Return the [X, Y] coordinate for the center point of the cell that contains the specified text.  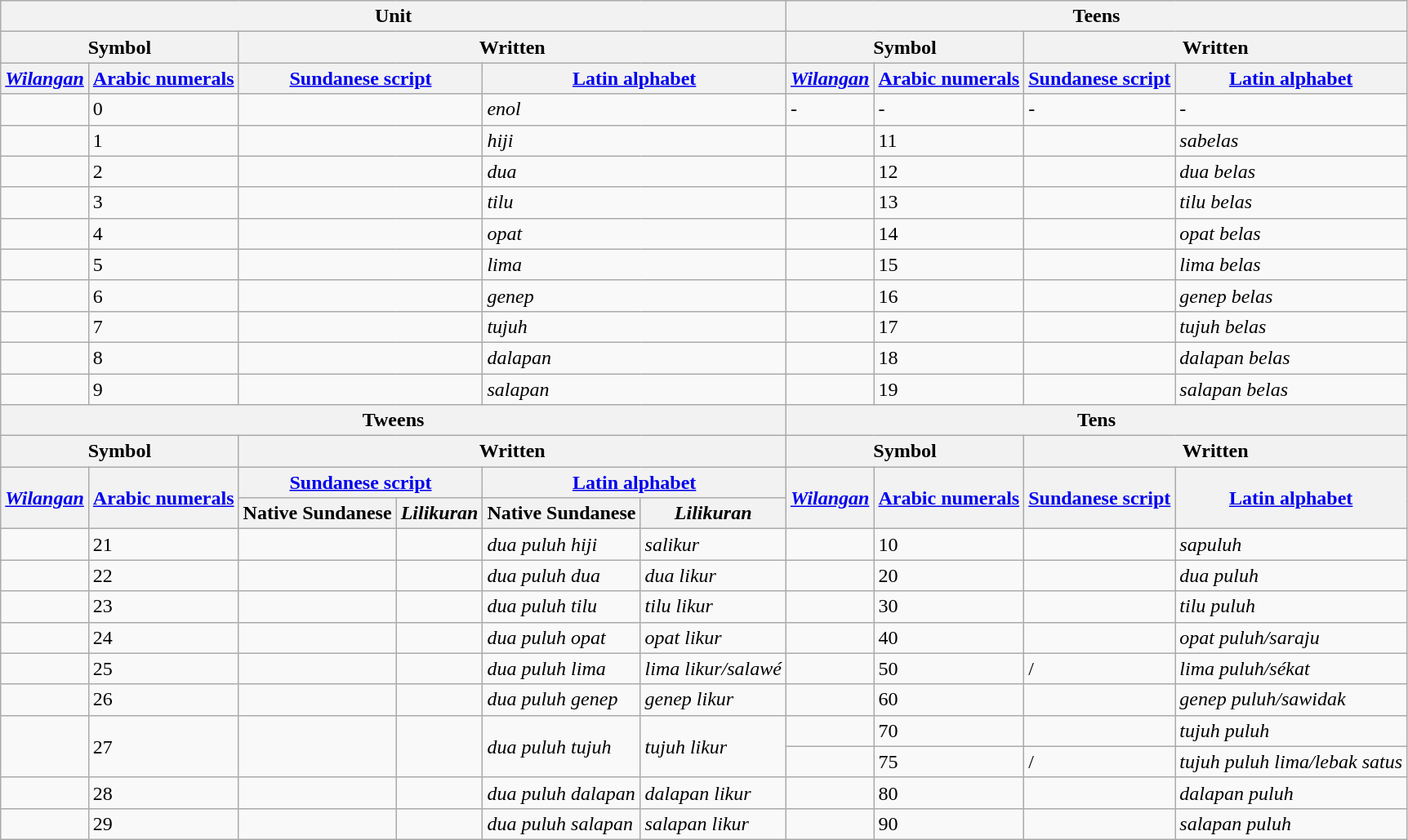
75 [949, 762]
Tweens [394, 420]
21 [163, 544]
dua [635, 171]
13 [949, 202]
genep belas [1291, 296]
dua puluh opat [562, 638]
4 [163, 233]
26 [163, 700]
Teens [1096, 16]
dua puluh dua [562, 576]
tujuh puluh [1291, 731]
5 [163, 264]
lima [635, 264]
20 [949, 576]
19 [949, 389]
genep [635, 296]
dalapan likur [713, 793]
dua puluh hiji [562, 544]
17 [949, 327]
2 [163, 171]
hiji [635, 140]
opat puluh/saraju [1291, 638]
tujuh [635, 327]
70 [949, 731]
6 [163, 296]
dua puluh [1291, 576]
Tens [1096, 420]
dua puluh tujuh [562, 746]
0 [163, 109]
10 [949, 544]
90 [949, 824]
23 [163, 607]
tujuh likur [713, 746]
lima belas [1291, 264]
16 [949, 296]
8 [163, 358]
sabelas [1291, 140]
3 [163, 202]
tilu puluh [1291, 607]
14 [949, 233]
dua likur [713, 576]
salapan puluh [1291, 824]
50 [949, 669]
salapan belas [1291, 389]
27 [163, 746]
15 [949, 264]
24 [163, 638]
salapan likur [713, 824]
1 [163, 140]
30 [949, 607]
opat [635, 233]
dua puluh tilu [562, 607]
12 [949, 171]
18 [949, 358]
dalapan puluh [1291, 793]
29 [163, 824]
Unit [394, 16]
tilu likur [713, 607]
salapan [635, 389]
tilu belas [1291, 202]
dua belas [1291, 171]
sapuluh [1291, 544]
7 [163, 327]
dalapan [635, 358]
opat likur [713, 638]
tujuh belas [1291, 327]
dua puluh genep [562, 700]
dua puluh dalapan [562, 793]
genep likur [713, 700]
lima puluh/sékat [1291, 669]
enol [635, 109]
dalapan belas [1291, 358]
salikur [713, 544]
40 [949, 638]
11 [949, 140]
tilu [635, 202]
22 [163, 576]
25 [163, 669]
lima likur/salawé [713, 669]
28 [163, 793]
dua puluh salapan [562, 824]
dua puluh lima [562, 669]
genep puluh/sawidak [1291, 700]
opat belas [1291, 233]
80 [949, 793]
9 [163, 389]
60 [949, 700]
tujuh puluh lima/lebak satus [1291, 762]
